Provide the [X, Y] coordinate of the cell's center where the given text is located.  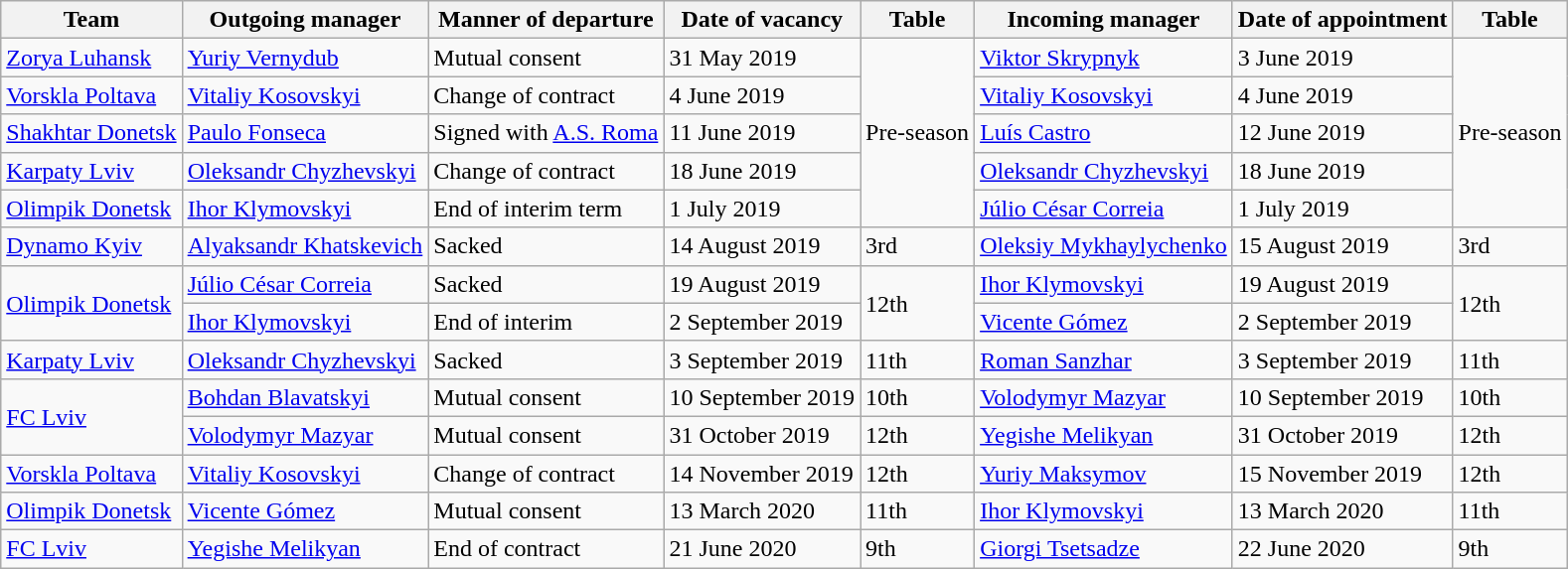
Manner of departure [547, 20]
Outgoing manager [305, 20]
Signed with A.S. Roma [547, 133]
22 June 2020 [1342, 549]
14 November 2019 [762, 474]
31 May 2019 [762, 58]
12 June 2019 [1342, 133]
3 June 2019 [1342, 58]
Team [91, 20]
Shakhtar Donetsk [91, 133]
14 August 2019 [762, 246]
Luís Castro [1104, 133]
21 June 2020 [762, 549]
15 November 2019 [1342, 474]
Bohdan Blavatskyi [305, 397]
Yuriy Maksymov [1104, 474]
End of contract [547, 549]
Zorya Luhansk [91, 58]
Roman Sanzhar [1104, 359]
Date of vacancy [762, 20]
Date of appointment [1342, 20]
Yuriy Vernydub [305, 58]
Alyaksandr Khatskevich [305, 246]
15 August 2019 [1342, 246]
Incoming manager [1104, 20]
End of interim term [547, 209]
Viktor Skrypnyk [1104, 58]
Dynamo Kyiv [91, 246]
Oleksiy Mykhaylychenko [1104, 246]
End of interim [547, 322]
11 June 2019 [762, 133]
Giorgi Tsetsadze [1104, 549]
Paulo Fonseca [305, 133]
